Locate the cell with the specified text and output its [X, Y] center coordinate. 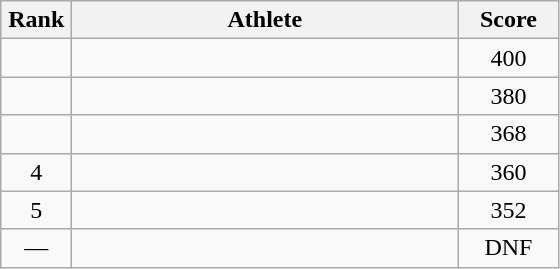
4 [36, 172]
— [36, 248]
380 [508, 96]
368 [508, 134]
400 [508, 58]
5 [36, 210]
360 [508, 172]
Athlete [265, 20]
Score [508, 20]
DNF [508, 248]
352 [508, 210]
Rank [36, 20]
